Extract the [X, Y] coordinate from the center of the cell holding the provided text.  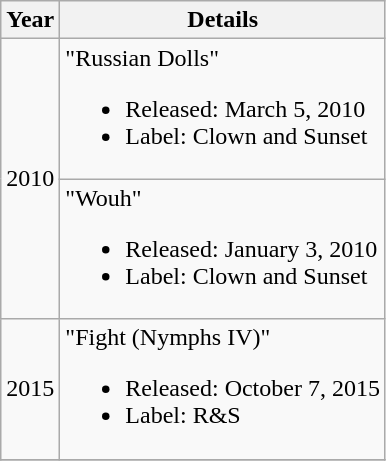
"Russian Dolls"Released: March 5, 2010Label: Clown and Sunset [223, 109]
2010 [30, 179]
"Wouh"Released: January 3, 2010Label: Clown and Sunset [223, 249]
Details [223, 20]
2015 [30, 389]
"Fight (Nymphs IV)"Released: October 7, 2015Label: R&S [223, 389]
Year [30, 20]
